Scan for the cell matching the given text and deliver its (X, Y) coordinate at center. 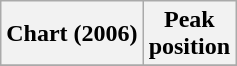
Peakposition (189, 34)
Chart (2006) (72, 34)
